Search for the cell housing the specified text and yield its [X, Y] center coordinate. 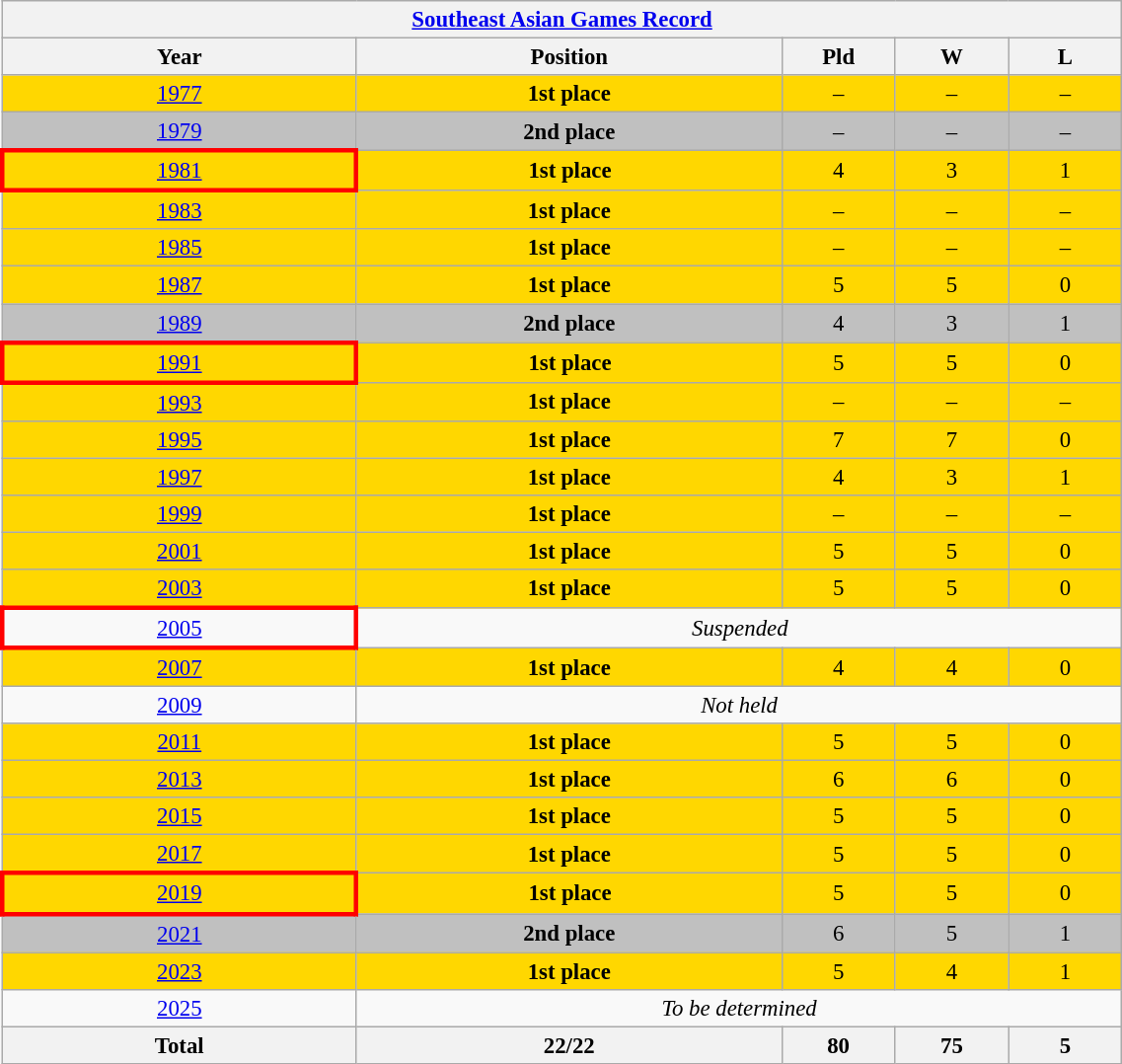
2023 [180, 971]
1981 [180, 172]
Position [568, 57]
Year [180, 57]
L [1066, 57]
Total [180, 1045]
80 [839, 1045]
2013 [180, 780]
2003 [180, 588]
2017 [180, 855]
1991 [180, 363]
2011 [180, 742]
2015 [180, 816]
1997 [180, 477]
1987 [180, 285]
W [951, 57]
1979 [180, 132]
2005 [180, 628]
Suspended [739, 628]
2025 [180, 1008]
22/22 [568, 1045]
2019 [180, 894]
To be determined [739, 1008]
1995 [180, 439]
1977 [180, 94]
2007 [180, 667]
Pld [839, 57]
1985 [180, 248]
2001 [180, 551]
2009 [180, 706]
1999 [180, 514]
1989 [180, 324]
Southeast Asian Games Record [562, 20]
2021 [180, 934]
Not held [739, 706]
75 [951, 1045]
1993 [180, 401]
1983 [180, 209]
